Capture the cell that displays the provided text and extract its (x, y) central coordinate. 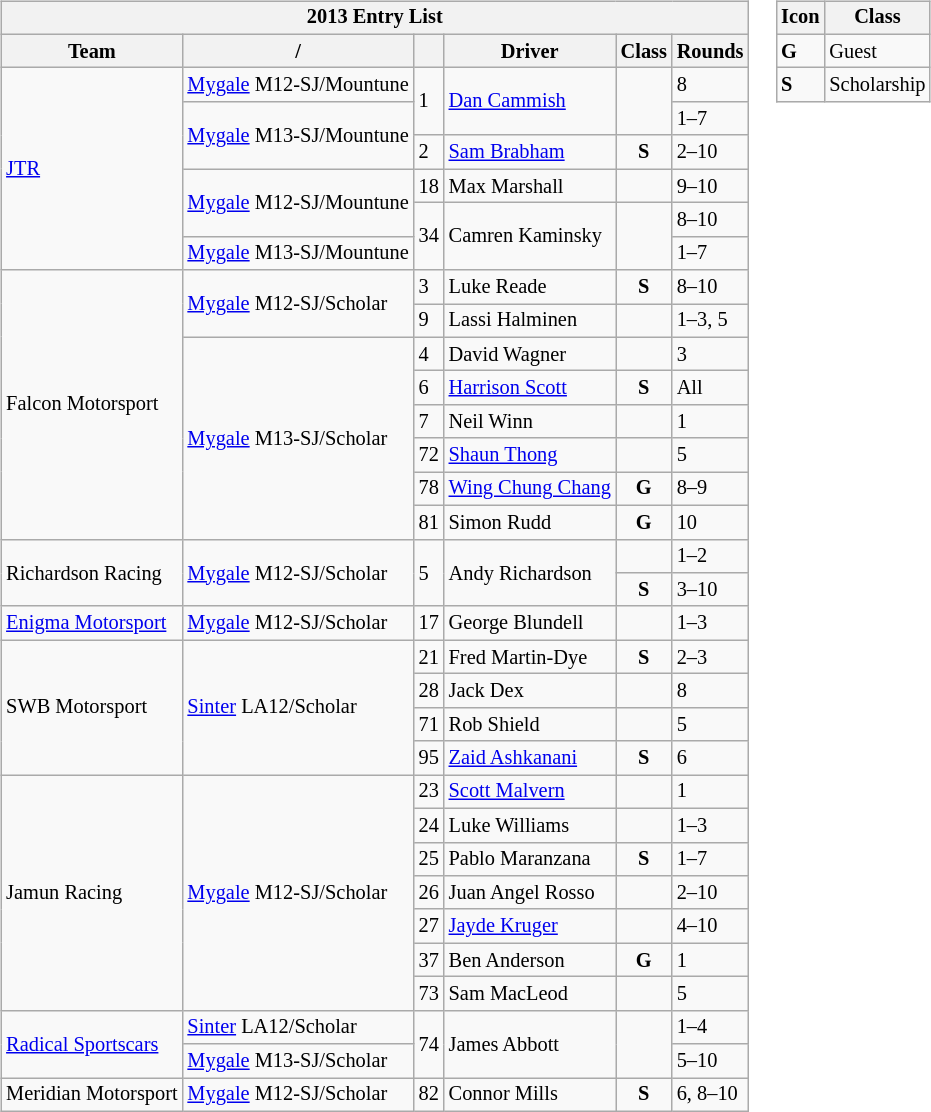
10 (710, 522)
34 (429, 236)
Meridian Motorsport (92, 1095)
All (710, 388)
Wing Chung Chang (530, 489)
Zaid Ashkanani (530, 758)
Ben Anderson (530, 960)
Richardson Racing (92, 572)
Andy Richardson (530, 572)
Harrison Scott (530, 388)
Sam MacLeod (530, 994)
Fred Martin-Dye (530, 657)
37 (429, 960)
6, 8–10 (710, 1095)
21 (429, 657)
1–3, 5 (710, 321)
27 (429, 926)
Radical Sportscars (92, 1044)
Lassi Halminen (530, 321)
28 (429, 691)
David Wagner (530, 354)
Connor Mills (530, 1095)
Dan Cammish (530, 102)
Jamun Racing (92, 893)
72 (429, 455)
73 (429, 994)
Luke Williams (530, 825)
Scott Malvern (530, 792)
Team (92, 51)
3–10 (710, 590)
Max Marshall (530, 186)
18 (429, 186)
4–10 (710, 926)
1–4 (710, 1027)
Jayde Kruger (530, 926)
25 (429, 859)
95 (429, 758)
James Abbott (530, 1044)
Simon Rudd (530, 522)
Enigma Motorsport (92, 623)
8–9 (710, 489)
Falcon Motorsport (92, 404)
26 (429, 893)
Sam Brabham (530, 152)
23 (429, 792)
5–10 (710, 1061)
81 (429, 522)
9 (429, 321)
Camren Kaminsky (530, 236)
17 (429, 623)
Pablo Maranzana (530, 859)
7 (429, 422)
Juan Angel Rosso (530, 893)
Luke Reade (530, 287)
Neil Winn (530, 422)
82 (429, 1095)
Scholarship (877, 85)
71 (429, 724)
JTR (92, 169)
Rob Shield (530, 724)
4 (429, 354)
78 (429, 489)
Icon (800, 18)
1–2 (710, 556)
SWB Motorsport (92, 708)
9–10 (710, 186)
Shaun Thong (530, 455)
74 (429, 1044)
Jack Dex (530, 691)
Rounds (710, 51)
Driver (530, 51)
2–3 (710, 657)
24 (429, 825)
2013 Entry List (374, 18)
2 (429, 152)
Guest (877, 51)
/ (298, 51)
George Blundell (530, 623)
